Identify which cell holds the provided text, then report its [x, y] central coordinate. 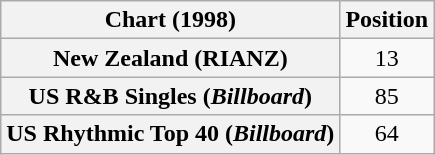
New Zealand (RIANZ) [170, 58]
85 [387, 96]
US Rhythmic Top 40 (Billboard) [170, 134]
Chart (1998) [170, 20]
13 [387, 58]
64 [387, 134]
Position [387, 20]
US R&B Singles (Billboard) [170, 96]
